Output the (X, Y) coordinate of the center of the cell containing the given text.  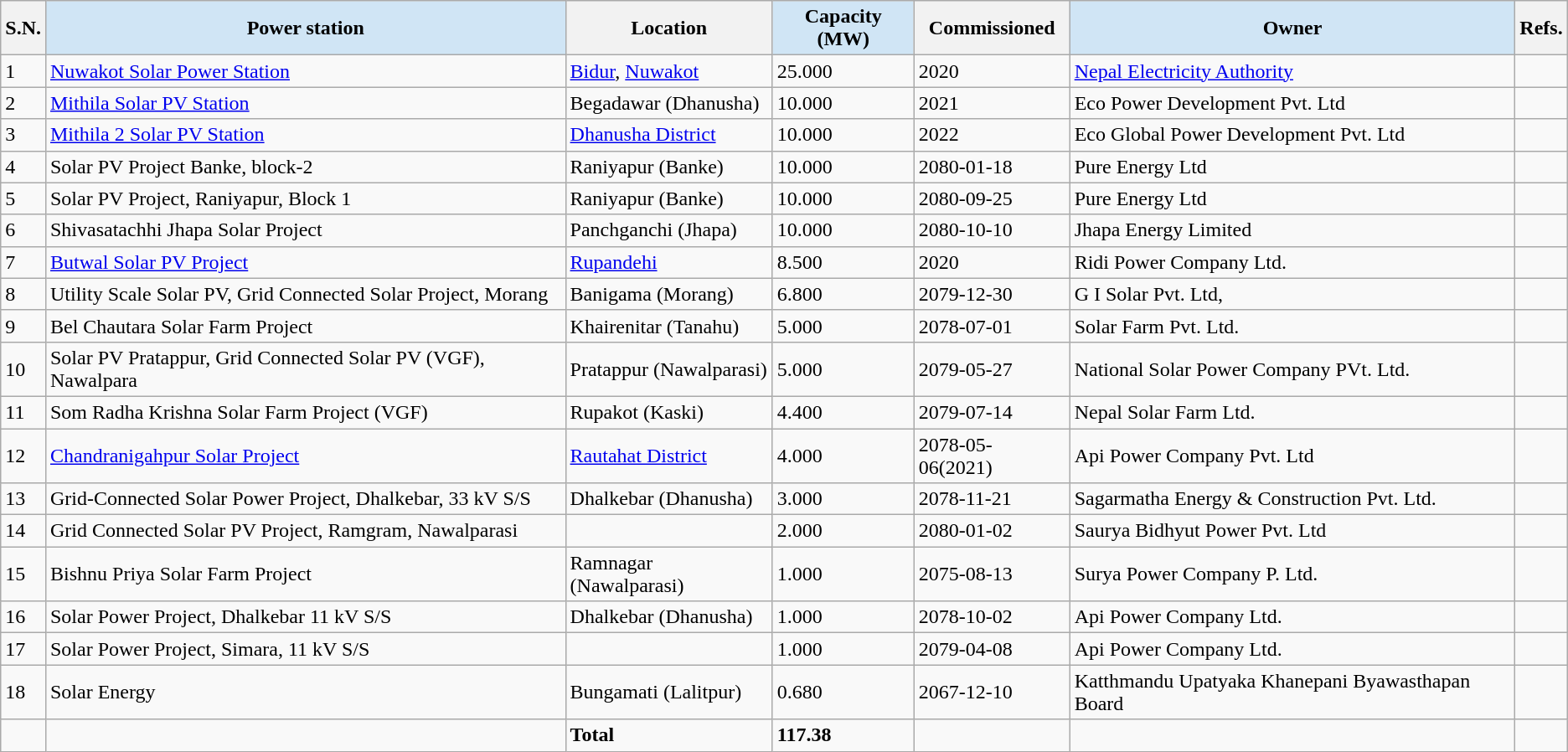
5 (23, 198)
2078-05-06(2021) (992, 456)
Surya Power Company P. Ltd. (1292, 574)
Utility Scale Solar PV, Grid Connected Solar Project, Morang (305, 294)
G I Solar Pvt. Ltd, (1292, 294)
Pratappur (Nawalparasi) (668, 368)
1 (23, 71)
Commissioned (992, 28)
Ridi Power Company Ltd. (1292, 262)
Eco Power Development Pvt. Ltd (1292, 103)
2075-08-13 (992, 574)
9 (23, 326)
Solar PV Pratappur, Grid Connected Solar PV (VGF), Nawalpara (305, 368)
Panchganchi (Jhapa) (668, 230)
3.000 (843, 499)
Chandranigahpur Solar Project (305, 456)
Khairenitar (Tanahu) (668, 326)
15 (23, 574)
Solar Power Project, Simara, 11 kV S/S (305, 649)
Som Radha Krishna Solar Farm Project (VGF) (305, 412)
Bishnu Priya Solar Farm Project (305, 574)
2 (23, 103)
2079-05-27 (992, 368)
2080-01-18 (992, 167)
2067-12-10 (992, 692)
National Solar Power Company PVt. Ltd. (1292, 368)
Bidur, Nuwakot (668, 71)
Begadawar (Dhanusha) (668, 103)
Saurya Bidhyut Power Pvt. Ltd (1292, 531)
2080-10-10 (992, 230)
Jhapa Energy Limited (1292, 230)
Dhanusha District (668, 135)
Api Power Company Pvt. Ltd (1292, 456)
2079-04-08 (992, 649)
16 (23, 617)
Rautahat District (668, 456)
117.38 (843, 735)
2080-09-25 (992, 198)
12 (23, 456)
2.000 (843, 531)
Rupandehi (668, 262)
2079-12-30 (992, 294)
2078-11-21 (992, 499)
Solar Farm Pvt. Ltd. (1292, 326)
Refs. (1541, 28)
25.000 (843, 71)
2022 (992, 135)
17 (23, 649)
Mithila Solar PV Station (305, 103)
Nepal Solar Farm Ltd. (1292, 412)
Banigama (Morang) (668, 294)
Solar Power Project, Dhalkebar 11 kV S/S (305, 617)
Ramnagar (Nawalparasi) (668, 574)
Mithila 2 Solar PV Station (305, 135)
2021 (992, 103)
0.680 (843, 692)
Katthmandu Upatyaka Khanepani Byawasthapan Board (1292, 692)
Solar PV Project, Raniyapur, Block 1 (305, 198)
4.400 (843, 412)
2078-10-02 (992, 617)
Grid-Connected Solar Power Project, Dhalkebar, 33 kV S/S (305, 499)
8 (23, 294)
4.000 (843, 456)
7 (23, 262)
Power station (305, 28)
2079-07-14 (992, 412)
Nuwakot Solar Power Station (305, 71)
S.N. (23, 28)
11 (23, 412)
Sagarmatha Energy & Construction Pvt. Ltd. (1292, 499)
4 (23, 167)
10 (23, 368)
18 (23, 692)
Eco Global Power Development Pvt. Ltd (1292, 135)
Bungamati (Lalitpur) (668, 692)
8.500 (843, 262)
Solar PV Project Banke, block-2 (305, 167)
Solar Energy (305, 692)
14 (23, 531)
Butwal Solar PV Project (305, 262)
Total (668, 735)
Capacity (MW) (843, 28)
Owner (1292, 28)
2080-01-02 (992, 531)
Shivasatachhi Jhapa Solar Project (305, 230)
2078-07-01 (992, 326)
Nepal Electricity Authority (1292, 71)
Bel Chautara Solar Farm Project (305, 326)
6.800 (843, 294)
13 (23, 499)
3 (23, 135)
Location (668, 28)
Rupakot (Kaski) (668, 412)
6 (23, 230)
Grid Connected Solar PV Project, Ramgram, Nawalparasi (305, 531)
